From the cell containing the given text, extract its center point as [x, y] coordinate. 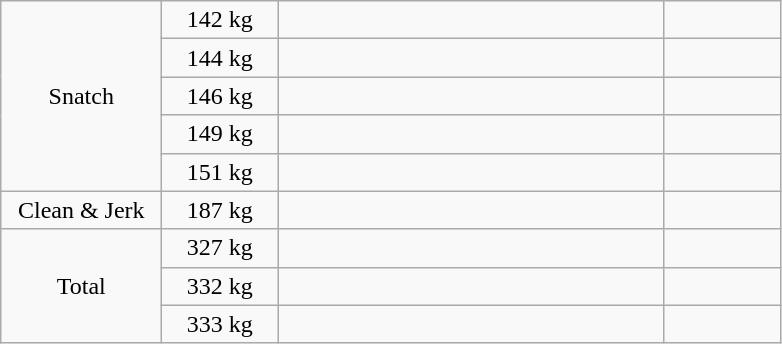
149 kg [220, 134]
142 kg [220, 20]
332 kg [220, 286]
Total [82, 286]
146 kg [220, 96]
333 kg [220, 324]
151 kg [220, 172]
Clean & Jerk [82, 210]
144 kg [220, 58]
Snatch [82, 96]
187 kg [220, 210]
327 kg [220, 248]
